Provide the (x, y) coordinate of the cell's center where the given text is located.  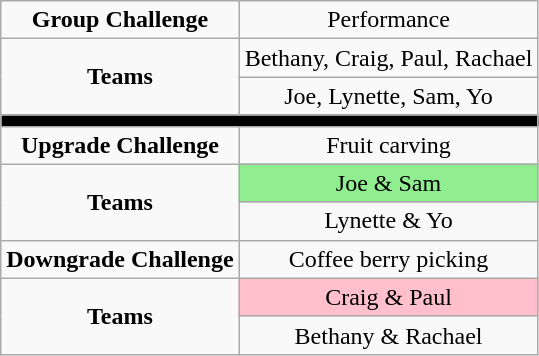
Bethany, Craig, Paul, Rachael (388, 58)
Joe & Sam (388, 183)
Joe, Lynette, Sam, Yo (388, 96)
Performance (388, 20)
Craig & Paul (388, 297)
Fruit carving (388, 145)
Lynette & Yo (388, 221)
Coffee berry picking (388, 259)
Bethany & Rachael (388, 335)
Upgrade Challenge (120, 145)
Group Challenge (120, 20)
Downgrade Challenge (120, 259)
